Identify which cell holds the provided text, then report its (X, Y) central coordinate. 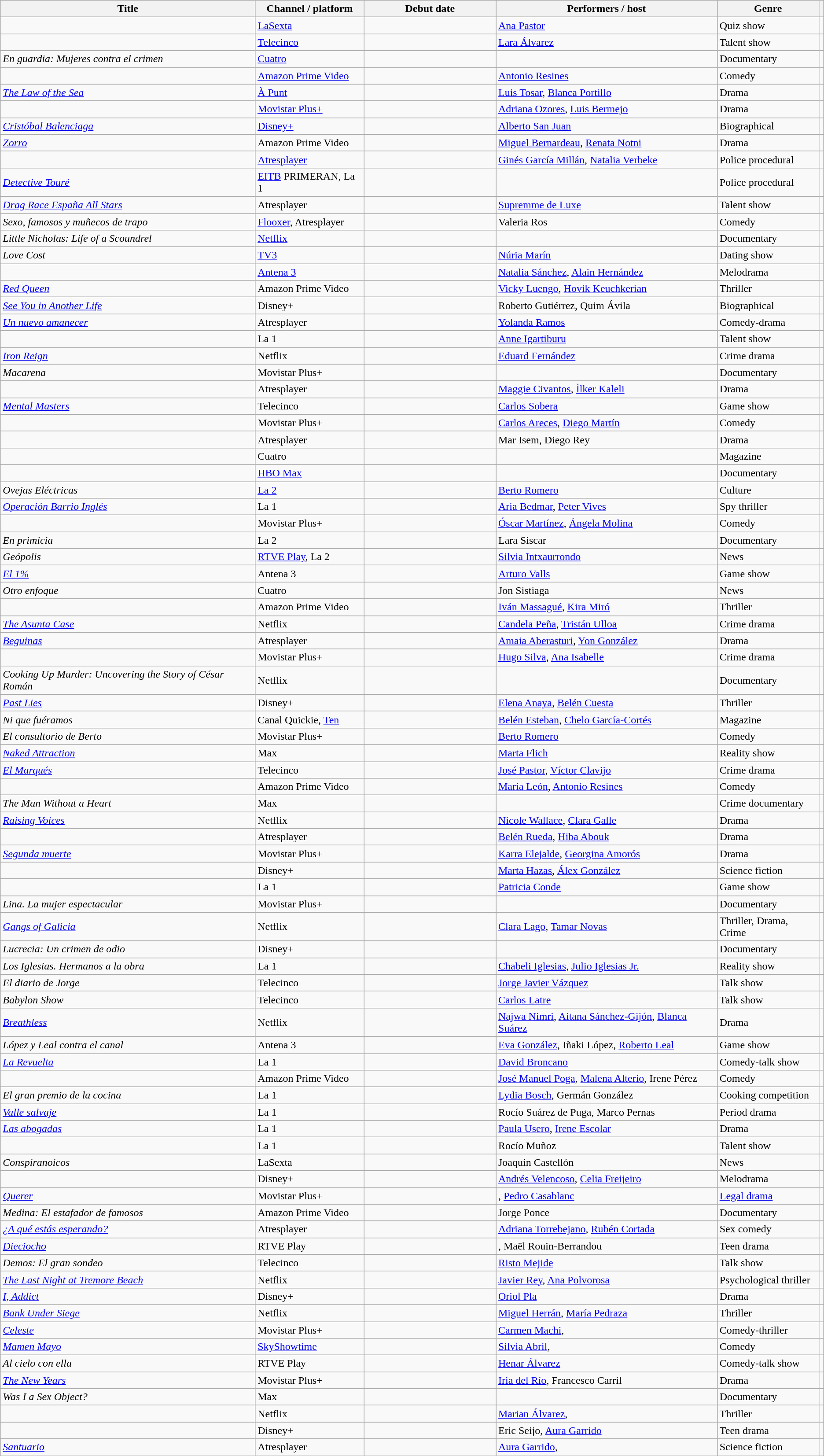
Yolanda Ramos (607, 322)
Ginés García Millán, Natalia Verbeke (607, 159)
Genre (768, 9)
Roberto Gutiérrez, Quim Ávila (607, 306)
Antonio Resines (607, 76)
, Maël Rouin-Berrandou (607, 1246)
Lucrecia: Un crimen de odio (128, 949)
Lina. La mujer espectacular (128, 904)
Lydia Bosch, Germán González (607, 1095)
Canal Quickie, Ten (310, 719)
Jorge Ponce (607, 1213)
Oriol Pla (607, 1296)
Marta Hazas, Álex González (607, 870)
El diario de Jorge (128, 983)
¿A qué estás esperando? (128, 1229)
Arturo Valls (607, 574)
Was I a Sex Object? (128, 1397)
Gangs of Galicia (128, 926)
Iron Reign (128, 356)
Dieciocho (128, 1246)
Rocío Muñoz (607, 1146)
Performers / host (607, 9)
Detective Touré (128, 182)
Un nuevo amanecer (128, 322)
Title (128, 9)
Psychological thriller (768, 1279)
Clara Lago, Tamar Novas (607, 926)
Naked Attraction (128, 753)
Otro enfoque (128, 590)
Joaquín Castellón (607, 1162)
TV3 (310, 255)
López y Leal contra el canal (128, 1045)
Carmen Machi, (607, 1330)
El gran premio de la cocina (128, 1095)
Demos: El gran sondeo (128, 1263)
Najwa Nimri, Aitana Sánchez-Gijón, Blanca Suárez (607, 1022)
Risto Mejide (607, 1263)
Belén Rueda, Hiba Abouk (607, 837)
El Marqués (128, 770)
Valle salvaje (128, 1112)
David Broncano (607, 1062)
Cristóbal Balenciaga (128, 126)
Beguinas (128, 641)
Marta Flich (607, 753)
Debut date (430, 9)
Óscar Martínez, Ángela Molina (607, 523)
Sexo, famosos y muñecos de trapo (128, 221)
Mental Masters (128, 406)
José Manuel Poga, Malena Alterio, Irene Pérez (607, 1079)
Iria del Río, Francesco Carril (607, 1380)
The New Years (128, 1380)
Legal drama (768, 1196)
Marian Álvarez, (607, 1414)
José Pastor, Víctor Clavijo (607, 770)
Carlos Sobera (607, 406)
Iván Massagué, Kira Miró (607, 607)
La Revuelta (128, 1062)
Jorge Javier Vázquez (607, 983)
Maggie Civantos, İlker Kaleli (607, 389)
Valeria Ros (607, 221)
El 1% (128, 574)
Javier Rey, Ana Polvorosa (607, 1279)
Rocío Suárez de Puga, Marco Pernas (607, 1112)
Celeste (128, 1330)
Chabeli Iglesias, Julio Iglesias Jr. (607, 966)
EITB PRIMERAN, La 1 (310, 182)
Little Nicholas: Life of a Scoundrel (128, 239)
Thriller, Drama, Crime (768, 926)
En guardia: Mujeres contra el crimen (128, 59)
Sex comedy (768, 1229)
Santuario (128, 1447)
HBO Max (310, 473)
Eduard Fernández (607, 356)
Hugo Silva, Ana Isabelle (607, 657)
Jon Sistiaga (607, 590)
Vicky Luengo, Hovik Keuchkerian (607, 289)
Karra Elejalde, Georgina Amorós (607, 854)
Nicole Wallace, Clara Galle (607, 820)
I, Addict (128, 1296)
Comedy-drama (768, 322)
Al cielo con ella (128, 1364)
Núria Marín (607, 255)
Miguel Bernardeau, Renata Notni (607, 143)
Mar Isem, Diego Rey (607, 439)
Lara Siscar (607, 540)
Amaia Aberasturi, Yon González (607, 641)
Medina: El estafador de famosos (128, 1213)
The Law of the Sea (128, 92)
Geópolis (128, 557)
Henar Álvarez (607, 1364)
Operación Barrio Inglés (128, 507)
The Last Night at Tremore Beach (128, 1279)
Belén Esteban, Chelo García-Cortés (607, 719)
Ovejas Eléctricas (128, 490)
Miguel Herrán, María Pedraza (607, 1313)
Luis Tosar, Blanca Portillo (607, 92)
Carlos Latre (607, 999)
Elena Anaya, Belén Cuesta (607, 703)
Andrés Velencoso, Celia Freijeiro (607, 1179)
Raising Voices (128, 820)
Channel / platform (310, 9)
Carlos Areces, Diego Martín (607, 423)
Love Cost (128, 255)
The Man Without a Heart (128, 804)
Aura Garrido, (607, 1447)
Macarena (128, 372)
Bank Under Siege (128, 1313)
Candela Peña, Tristán Ulloa (607, 624)
Babylon Show (128, 999)
Patricia Conde (607, 887)
Ni que fuéramos (128, 719)
Quiz show (768, 26)
Silvia Abril, (607, 1347)
Past Lies (128, 703)
Comedy-thriller (768, 1330)
RTVE Play, La 2 (310, 557)
Red Queen (128, 289)
Segunda muerte (128, 854)
Silvia Intxaurrondo (607, 557)
Alberto San Juan (607, 126)
Eric Seijo, Aura Garrido (607, 1430)
Zorro (128, 143)
Aria Bedmar, Peter Vives (607, 507)
Dating show (768, 255)
The Asunta Case (128, 624)
Ana Pastor (607, 26)
Breathless (128, 1022)
Cooking competition (768, 1095)
Anne Igartiburu (607, 339)
Paula Usero, Irene Escolar (607, 1129)
Adriana Ozores, Luis Bermejo (607, 109)
Conspiranoicos (128, 1162)
À Punt (310, 92)
Eva González, Iñaki López, Roberto Leal (607, 1045)
Spy thriller (768, 507)
Crime documentary (768, 804)
María León, Antonio Resines (607, 787)
Drag Race España All Stars (128, 205)
Period drama (768, 1112)
, Pedro Casablanc (607, 1196)
Natalia Sánchez, Alain Hernández (607, 272)
Lara Álvarez (607, 42)
El consultorio de Berto (128, 736)
Adriana Torrebejano, Rubén Cortada (607, 1229)
See You in Another Life (128, 306)
Supremme de Luxe (607, 205)
Los Iglesias. Hermanos a la obra (128, 966)
SkyShowtime (310, 1347)
Culture (768, 490)
Mamen Mayo (128, 1347)
En primicia (128, 540)
Las abogadas (128, 1129)
Cooking Up Murder: Uncovering the Story of César Román (128, 680)
Querer (128, 1196)
Flooxer, Atresplayer (310, 221)
